Return the (x, y) coordinate for the center point of the cell that contains the specified text.  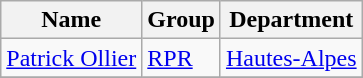
Name (72, 20)
Group (182, 20)
Hautes-Alpes (291, 58)
Patrick Ollier (72, 58)
RPR (182, 58)
Department (291, 20)
